Locate the cell with the specified text and output its (x, y) center coordinate. 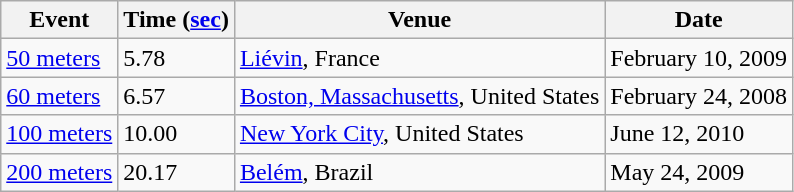
20.17 (176, 172)
February 10, 2009 (699, 58)
5.78 (176, 58)
200 meters (60, 172)
6.57 (176, 96)
Date (699, 20)
Boston, Massachusetts, United States (419, 96)
Time (sec) (176, 20)
May 24, 2009 (699, 172)
10.00 (176, 134)
50 meters (60, 58)
June 12, 2010 (699, 134)
New York City, United States (419, 134)
60 meters (60, 96)
Liévin, France (419, 58)
100 meters (60, 134)
February 24, 2008 (699, 96)
Event (60, 20)
Venue (419, 20)
Belém, Brazil (419, 172)
